Pinpoint the cell where the given text exists, returning its (X, Y) midpoint coordinate. 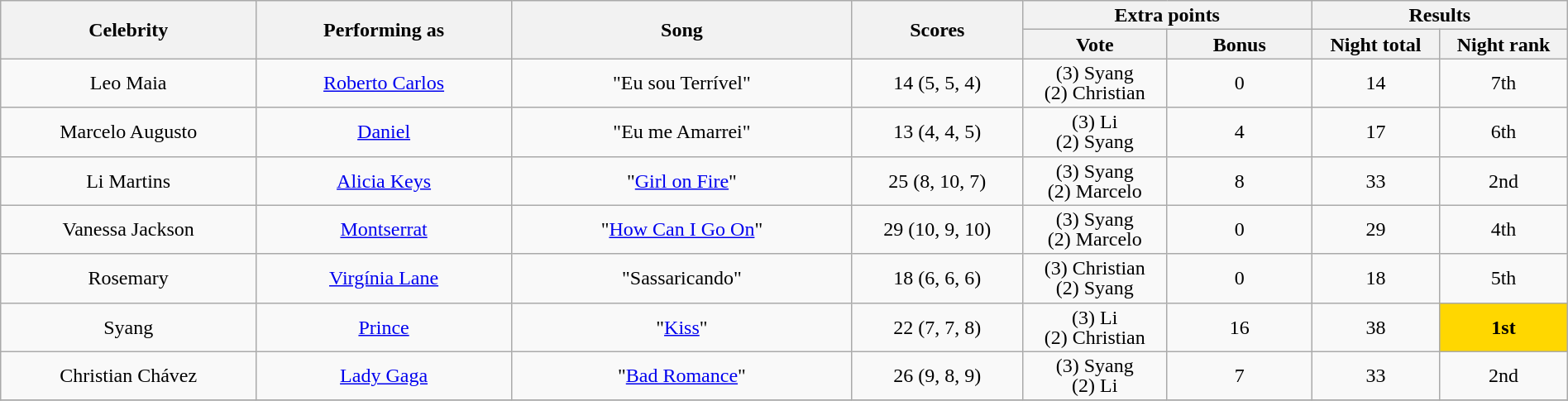
Roberto Carlos (384, 83)
7 (1239, 375)
Marcelo Augusto (129, 132)
(3) Syang(2) Li (1095, 375)
6th (1503, 132)
25 (8, 10, 7) (937, 180)
"Eu me Amarrei" (682, 132)
26 (9, 8, 9) (937, 375)
18 (1375, 278)
14 (1375, 83)
Performing as (384, 30)
Rosemary (129, 278)
38 (1375, 327)
Results (1439, 15)
17 (1375, 132)
Montserrat (384, 230)
1st (1503, 327)
Song (682, 30)
"Sassaricando" (682, 278)
"Bad Romance" (682, 375)
(3) Li(2) Syang (1095, 132)
Li Martins (129, 180)
14 (5, 5, 4) (937, 83)
Prince (384, 327)
Bonus (1239, 45)
Syang (129, 327)
8 (1239, 180)
Celebrity (129, 30)
Leo Maia (129, 83)
Extra points (1167, 15)
(3) Christian(2) Syang (1095, 278)
Daniel (384, 132)
Night total (1375, 45)
Vanessa Jackson (129, 230)
18 (6, 6, 6) (937, 278)
Vote (1095, 45)
4 (1239, 132)
(3) Syang(2) Christian (1095, 83)
29 (10, 9, 10) (937, 230)
Virgínia Lane (384, 278)
(3) Li(2) Christian (1095, 327)
Christian Chávez (129, 375)
13 (4, 4, 5) (937, 132)
16 (1239, 327)
7th (1503, 83)
Night rank (1503, 45)
"Girl on Fire" (682, 180)
"How Can I Go On" (682, 230)
29 (1375, 230)
"Eu sou Terrível" (682, 83)
4th (1503, 230)
"Kiss" (682, 327)
Alicia Keys (384, 180)
5th (1503, 278)
Lady Gaga (384, 375)
22 (7, 7, 8) (937, 327)
Scores (937, 30)
